Find where the given text appears and provide that cell's center as (X, Y) coordinate. 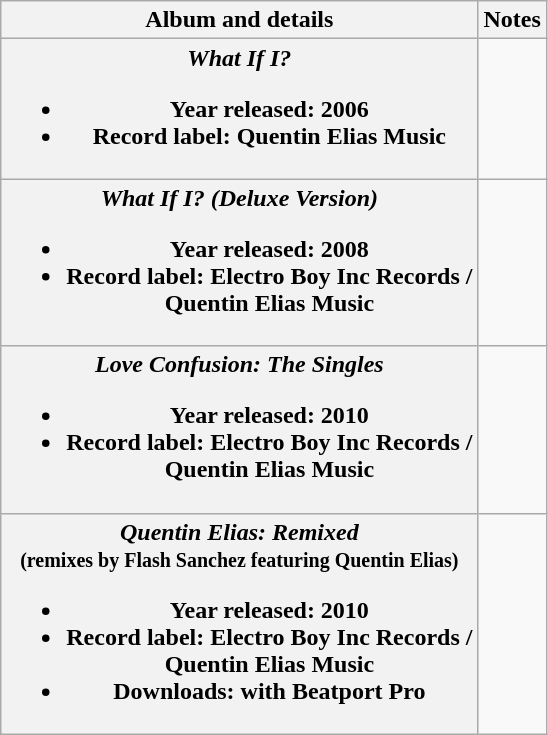
What If I?Year released: 2006Record label: Quentin Elias Music (240, 109)
Album and details (240, 20)
Notes (512, 20)
What If I? (Deluxe Version)Year released: 2008Record label: Electro Boy Inc Records / Quentin Elias Music (240, 262)
Love Confusion: The SinglesYear released: 2010Record label: Electro Boy Inc Records / Quentin Elias Music (240, 430)
